Pinpoint the cell where the given text exists, returning its [x, y] midpoint coordinate. 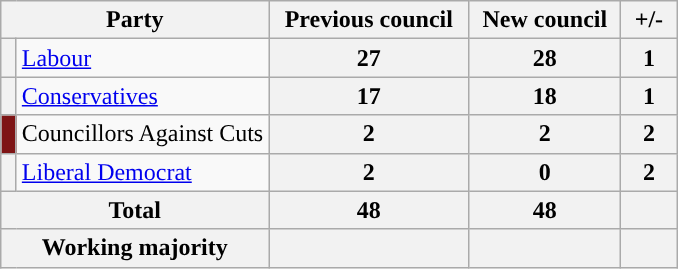
Party [135, 20]
Labour [142, 58]
0 [545, 172]
+/- [649, 20]
28 [545, 58]
18 [545, 96]
New council [545, 20]
Conservatives [142, 96]
Working majority [135, 248]
Total [135, 210]
Councillors Against Cuts [142, 134]
Liberal Democrat [142, 172]
Previous council [369, 20]
27 [369, 58]
17 [369, 96]
